Extract the [X, Y] coordinate from the center of the cell holding the provided text.  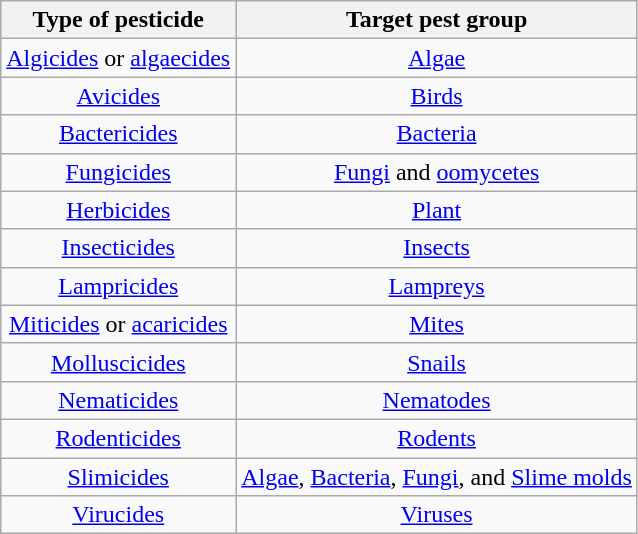
Insects [437, 248]
Insecticides [118, 248]
Algae [437, 58]
Bacteria [437, 134]
Viruses [437, 515]
Nematodes [437, 400]
Mites [437, 324]
Herbicides [118, 210]
Plant [437, 210]
Lampreys [437, 286]
Avicides [118, 96]
Type of pesticide [118, 20]
Slimicides [118, 477]
Nematicides [118, 400]
Target pest group [437, 20]
Snails [437, 362]
Bactericides [118, 134]
Rodenticides [118, 438]
Birds [437, 96]
Fungicides [118, 172]
Fungi and oomycetes [437, 172]
Algae, Bacteria, Fungi, and Slime molds [437, 477]
Rodents [437, 438]
Molluscicides [118, 362]
Algicides or algaecides [118, 58]
Miticides or acaricides [118, 324]
Virucides [118, 515]
Lampricides [118, 286]
